Return the (x, y) coordinate for the center point of the cell that contains the specified text.  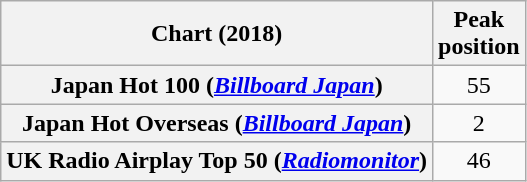
Japan Hot Overseas (Billboard Japan) (217, 123)
46 (479, 161)
55 (479, 85)
2 (479, 123)
Peakposition (479, 34)
UK Radio Airplay Top 50 (Radiomonitor) (217, 161)
Japan Hot 100 (Billboard Japan) (217, 85)
Chart (2018) (217, 34)
